Locate the cell with the specified text and output its [x, y] center coordinate. 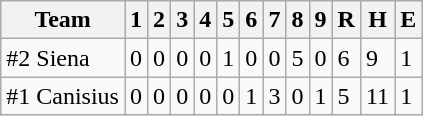
11 [377, 96]
8 [298, 20]
#2 Siena [63, 58]
4 [206, 20]
#1 Canisius [63, 96]
R [346, 20]
H [377, 20]
7 [274, 20]
E [408, 20]
2 [160, 20]
Team [63, 20]
